Extract the (X, Y) coordinate from the center of the cell holding the provided text.  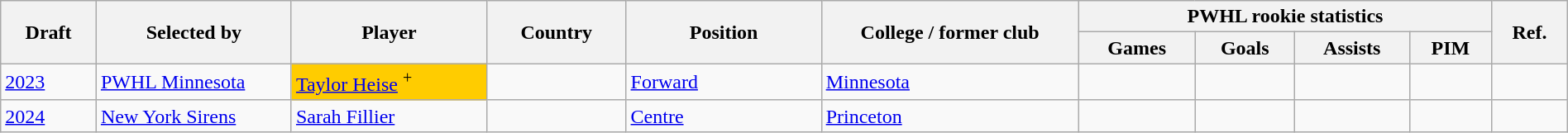
Position (724, 32)
Ref. (1530, 32)
Taylor Heise + (389, 83)
2023 (49, 83)
Assists (1351, 48)
Forward (724, 83)
Games (1136, 48)
Draft (49, 32)
PIM (1451, 48)
New York Sirens (194, 116)
Sarah Fillier (389, 116)
PWHL rookie statistics (1285, 17)
Country (556, 32)
PWHL Minnesota (194, 83)
College / former club (949, 32)
Minnesota (949, 83)
Centre (724, 116)
Selected by (194, 32)
Princeton (949, 116)
2024 (49, 116)
Goals (1245, 48)
Player (389, 32)
